Pinpoint the cell where the given text exists, returning its [x, y] midpoint coordinate. 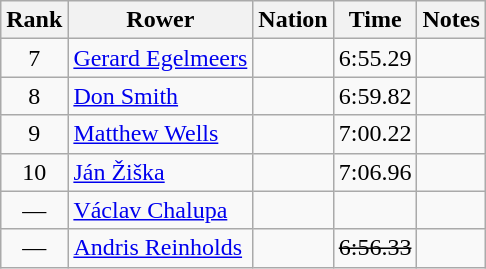
Andris Reinholds [160, 248]
Matthew Wells [160, 134]
7:00.22 [375, 134]
Notes [451, 20]
6:56.33 [375, 248]
8 [34, 96]
7 [34, 58]
6:59.82 [375, 96]
Rank [34, 20]
Ján Žiška [160, 172]
Gerard Egelmeers [160, 58]
7:06.96 [375, 172]
9 [34, 134]
Nation [293, 20]
10 [34, 172]
6:55.29 [375, 58]
Don Smith [160, 96]
Václav Chalupa [160, 210]
Rower [160, 20]
Time [375, 20]
